Pinpoint the cell where the given text exists, returning its (X, Y) midpoint coordinate. 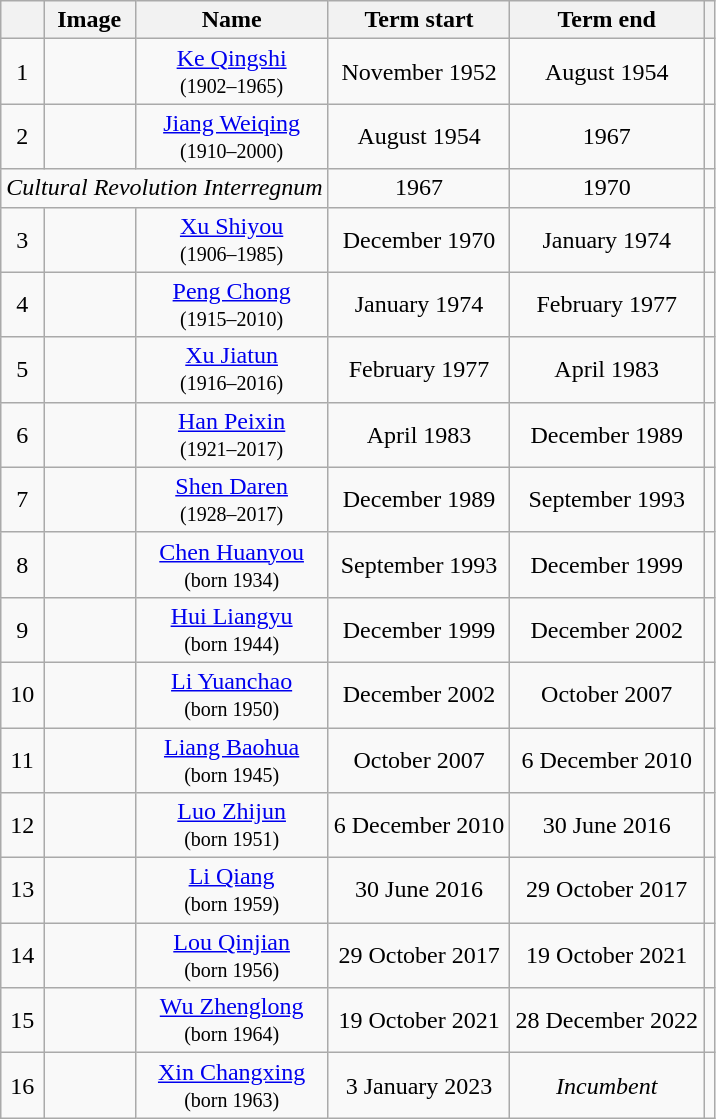
Peng Chong(1915–2010) (232, 304)
Ke Qingshi(1902–1965) (232, 72)
Image (90, 20)
6 (22, 434)
3 (22, 240)
5 (22, 370)
2 (22, 136)
7 (22, 500)
11 (22, 760)
Chen Huanyou(born 1934) (232, 564)
10 (22, 694)
Cultural Revolution Interregnum (164, 188)
November 1952 (419, 72)
4 (22, 304)
16 (22, 1086)
Li Qiang(born 1959) (232, 890)
28 December 2022 (607, 1020)
Xin Changxing(born 1963) (232, 1086)
Xu Shiyou(1906–1985) (232, 240)
3 January 2023 (419, 1086)
Li Yuanchao(born 1950) (232, 694)
9 (22, 630)
December 1970 (419, 240)
Xu Jiatun(1916–2016) (232, 370)
Lou Qinjian(born 1956) (232, 956)
Incumbent (607, 1086)
1970 (607, 188)
15 (22, 1020)
Wu Zhenglong(born 1964) (232, 1020)
8 (22, 564)
14 (22, 956)
Term end (607, 20)
12 (22, 826)
Name (232, 20)
Liang Baohua(born 1945) (232, 760)
Shen Daren(1928–2017) (232, 500)
13 (22, 890)
Jiang Weiqing(1910–2000) (232, 136)
Term start (419, 20)
Hui Liangyu(born 1944) (232, 630)
Han Peixin(1921–2017) (232, 434)
Luo Zhijun(born 1951) (232, 826)
1 (22, 72)
